Determine the (X, Y) coordinate at the center of the cell enclosing the given text.  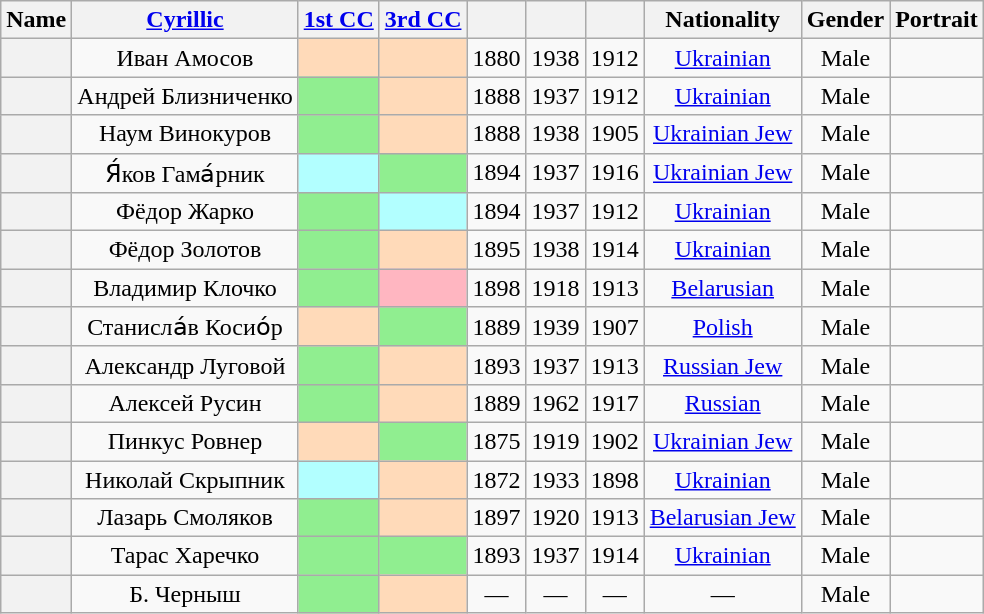
3rd CC (423, 20)
Иван Амосов (185, 58)
Belarusian Jew (722, 518)
Gender (845, 20)
1919 (556, 441)
Тарас Харечко (185, 556)
Nationality (722, 20)
1st CC (338, 20)
Belarusian (722, 288)
1902 (614, 441)
Александр Луговой (185, 365)
Б. Черныш (185, 594)
Пинкус Ровнер (185, 441)
Андрей Близниченко (185, 96)
1895 (496, 250)
Portrait (937, 20)
1872 (496, 479)
Наум Винокуров (185, 134)
1916 (614, 173)
1962 (556, 403)
Лазарь Смоляков (185, 518)
1917 (614, 403)
1939 (556, 327)
1920 (556, 518)
1933 (556, 479)
1880 (496, 58)
Владимир Клочко (185, 288)
Name (36, 20)
Николай Скрыпник (185, 479)
Станисла́в Косио́р (185, 327)
Russian Jew (722, 365)
1907 (614, 327)
1875 (496, 441)
Я́ков Гама́рник (185, 173)
Фёдор Жарко (185, 212)
Алексей Русин (185, 403)
1905 (614, 134)
Polish (722, 327)
1918 (556, 288)
Cyrillic (185, 20)
Russian (722, 403)
1897 (496, 518)
Фёдор Золотов (185, 250)
